Detect which cell encompasses the target text, then output its (X, Y) center coordinate. 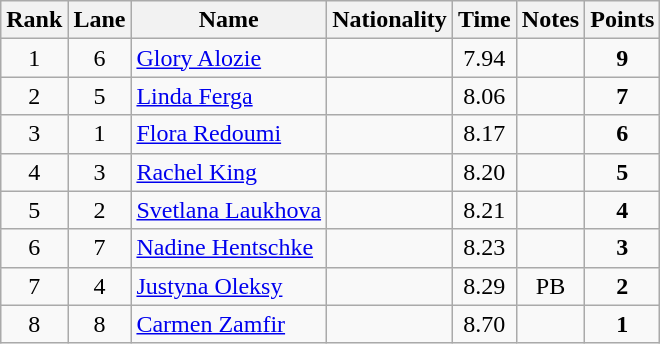
8.70 (484, 324)
Nationality (390, 20)
8.06 (484, 96)
Lane (100, 20)
Carmen Zamfir (229, 324)
8.21 (484, 210)
Glory Alozie (229, 58)
Points (622, 20)
Linda Ferga (229, 96)
7.94 (484, 58)
8.17 (484, 134)
Justyna Oleksy (229, 286)
Nadine Hentschke (229, 248)
8.29 (484, 286)
8.20 (484, 172)
PB (550, 286)
Notes (550, 20)
Time (484, 20)
Flora Redoumi (229, 134)
Svetlana Laukhova (229, 210)
Rank (34, 20)
9 (622, 58)
8.23 (484, 248)
Name (229, 20)
Rachel King (229, 172)
